Return the [x, y] coordinate for the center point of the cell that contains the specified text.  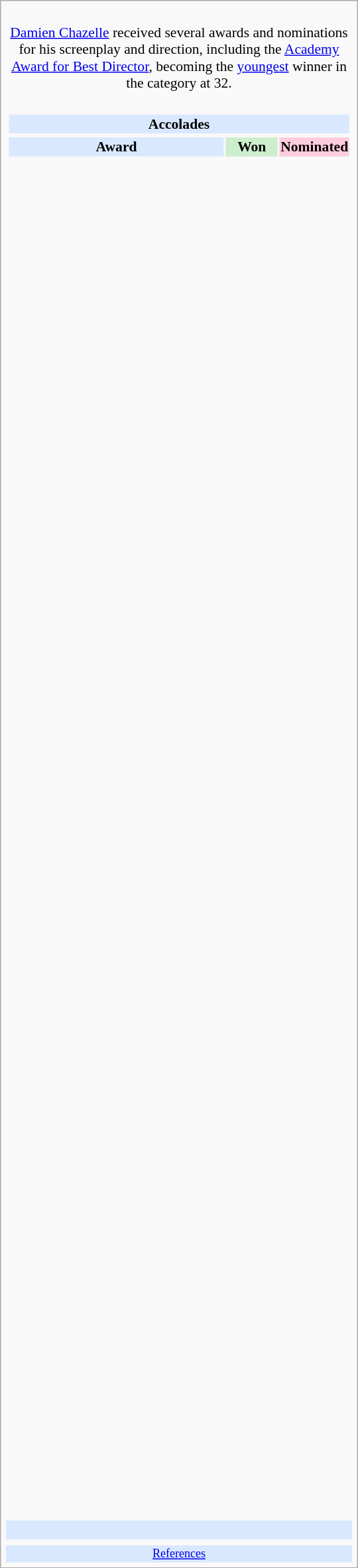
References [179, 1554]
Accolades [179, 123]
Nominated [314, 147]
Won [252, 147]
Award [116, 147]
Accolades Award Won Nominated [179, 806]
